Return the (x, y) coordinate for the center point of the cell that contains the specified text.  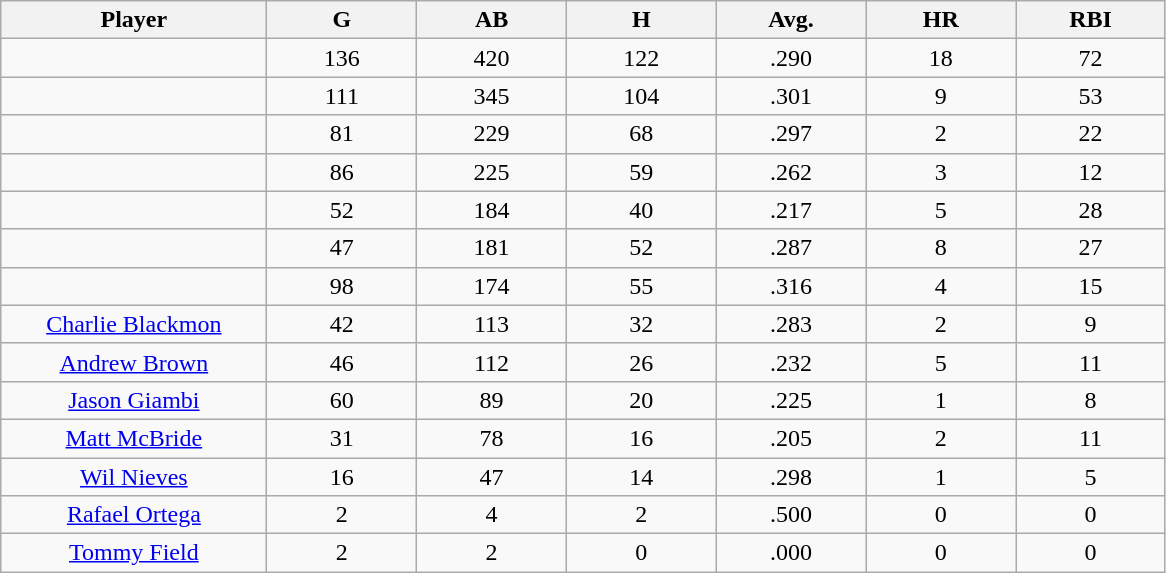
Charlie Blackmon (134, 324)
Matt McBride (134, 438)
229 (492, 134)
AB (492, 20)
3 (941, 172)
78 (492, 438)
.287 (791, 248)
112 (492, 362)
174 (492, 286)
98 (342, 286)
31 (342, 438)
G (342, 20)
22 (1091, 134)
12 (1091, 172)
14 (641, 477)
15 (1091, 286)
55 (641, 286)
40 (641, 210)
Player (134, 20)
.298 (791, 477)
Avg. (791, 20)
89 (492, 400)
.500 (791, 515)
.225 (791, 400)
136 (342, 58)
Jason Giambi (134, 400)
68 (641, 134)
Rafael Ortega (134, 515)
46 (342, 362)
345 (492, 96)
27 (1091, 248)
20 (641, 400)
32 (641, 324)
.217 (791, 210)
42 (342, 324)
.290 (791, 58)
RBI (1091, 20)
Wil Nieves (134, 477)
HR (941, 20)
Tommy Field (134, 553)
113 (492, 324)
.000 (791, 553)
.301 (791, 96)
53 (1091, 96)
.316 (791, 286)
.262 (791, 172)
18 (941, 58)
28 (1091, 210)
.205 (791, 438)
104 (641, 96)
72 (1091, 58)
26 (641, 362)
.283 (791, 324)
.297 (791, 134)
.232 (791, 362)
86 (342, 172)
122 (641, 58)
225 (492, 172)
181 (492, 248)
H (641, 20)
Andrew Brown (134, 362)
60 (342, 400)
111 (342, 96)
81 (342, 134)
184 (492, 210)
59 (641, 172)
420 (492, 58)
